Scan for the cell matching the given text and deliver its [x, y] coordinate at center. 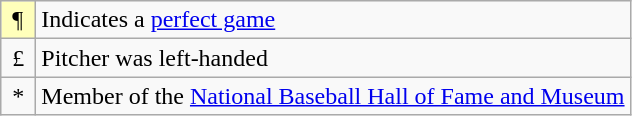
Member of the National Baseball Hall of Fame and Museum [333, 96]
Indicates a perfect game [333, 20]
¶ [18, 20]
£ [18, 58]
* [18, 96]
Pitcher was left-handed [333, 58]
